Output the [x, y] coordinate of the center of the cell containing the given text.  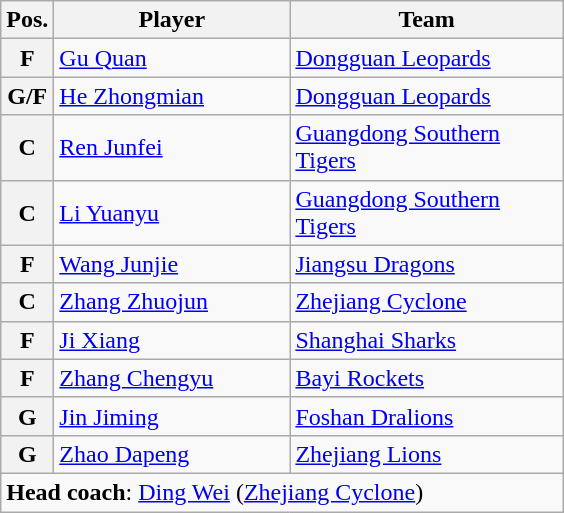
Zhejiang Cyclone [427, 302]
Zhang Zhuojun [172, 302]
Li Yuanyu [172, 212]
Foshan Dralions [427, 416]
Gu Quan [172, 58]
Pos. [28, 20]
Player [172, 20]
Wang Junjie [172, 264]
Shanghai Sharks [427, 340]
Zhejiang Lions [427, 454]
Jiangsu Dragons [427, 264]
Ren Junfei [172, 148]
Ji Xiang [172, 340]
Team [427, 20]
Head coach: Ding Wei (Zhejiang Cyclone) [282, 492]
Bayi Rockets [427, 378]
Zhao Dapeng [172, 454]
G/F [28, 96]
Zhang Chengyu [172, 378]
He Zhongmian [172, 96]
Jin Jiming [172, 416]
